Find where the given text appears and provide that cell's center as [X, Y] coordinate. 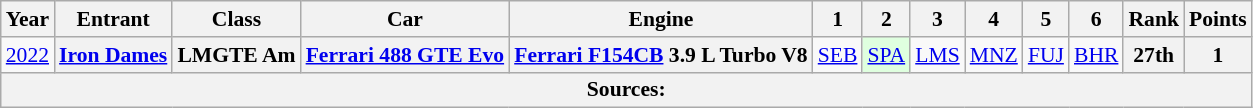
Ferrari 488 GTE Evo [406, 55]
Year [28, 19]
27th [1154, 55]
Rank [1154, 19]
Iron Dames [113, 55]
4 [994, 19]
Points [1218, 19]
6 [1096, 19]
Ferrari F154CB 3.9 L Turbo V8 [661, 55]
LMGTE Am [236, 55]
2022 [28, 55]
SEB [838, 55]
MNZ [994, 55]
Engine [661, 19]
Entrant [113, 19]
3 [938, 19]
BHR [1096, 55]
Class [236, 19]
LMS [938, 55]
Car [406, 19]
2 [886, 19]
Sources: [626, 90]
FUJ [1046, 55]
SPA [886, 55]
5 [1046, 19]
